From the cell containing the given text, extract its center point as (X, Y) coordinate. 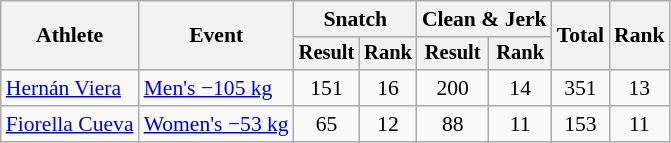
Women's −53 kg (216, 124)
351 (580, 88)
14 (520, 88)
151 (327, 88)
Hernán Viera (70, 88)
Fiorella Cueva (70, 124)
Snatch (356, 19)
13 (640, 88)
153 (580, 124)
Total (580, 36)
200 (453, 88)
16 (388, 88)
65 (327, 124)
12 (388, 124)
Clean & Jerk (484, 19)
88 (453, 124)
Athlete (70, 36)
Event (216, 36)
Men's −105 kg (216, 88)
